Identify which cell holds the provided text, then report its [x, y] central coordinate. 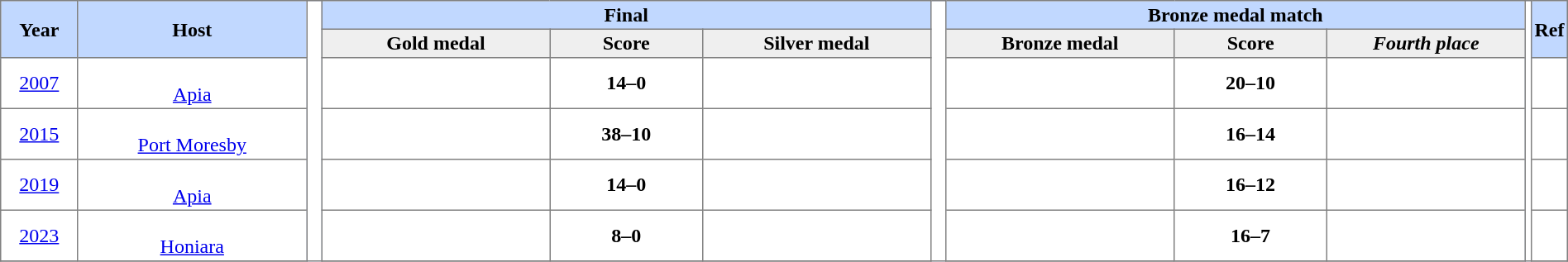
Bronze medal [1060, 43]
Ref [1550, 30]
Port Moresby [192, 134]
Silver medal [816, 43]
2023 [40, 236]
Bronze medal match [1236, 15]
Fourth place [1426, 43]
20–10 [1250, 83]
16–7 [1250, 236]
Host [192, 30]
16–12 [1250, 185]
Final [626, 15]
38–10 [627, 134]
Year [40, 30]
Gold medal [436, 43]
2015 [40, 134]
2007 [40, 83]
2019 [40, 185]
8–0 [627, 236]
Honiara [192, 236]
16–14 [1250, 134]
